Capture the cell that displays the provided text and extract its (X, Y) central coordinate. 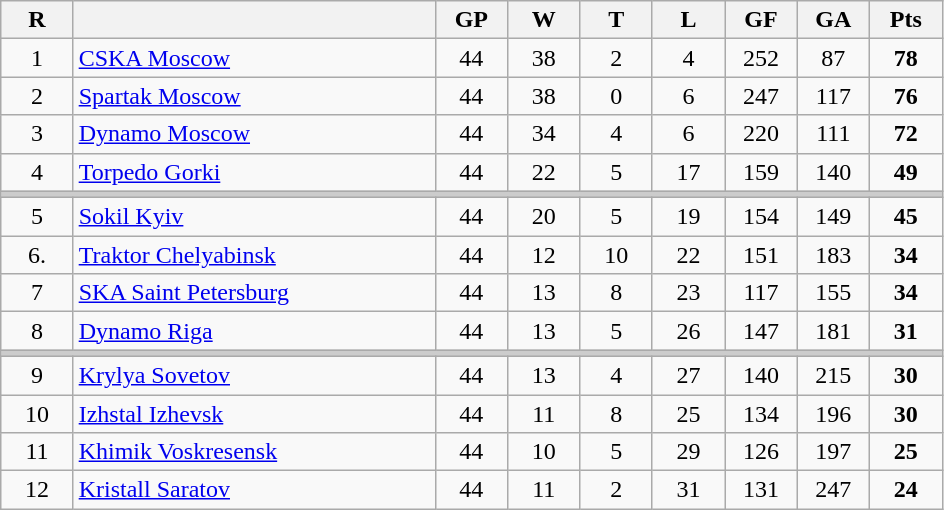
159 (761, 172)
252 (761, 58)
126 (761, 452)
Traktor Chelyabinsk (254, 255)
151 (761, 255)
Torpedo Gorki (254, 172)
215 (833, 375)
W (544, 20)
20 (544, 217)
GA (833, 20)
L (688, 20)
26 (688, 331)
19 (688, 217)
17 (688, 172)
GF (761, 20)
Dynamo Moscow (254, 134)
CSKA Moscow (254, 58)
6. (37, 255)
72 (906, 134)
9 (37, 375)
Izhstal Izhevsk (254, 413)
155 (833, 293)
T (616, 20)
1 (37, 58)
183 (833, 255)
87 (833, 58)
181 (833, 331)
196 (833, 413)
111 (833, 134)
Khimik Voskresensk (254, 452)
197 (833, 452)
3 (37, 134)
24 (906, 490)
GP (471, 20)
SKA Saint Petersburg (254, 293)
R (37, 20)
131 (761, 490)
27 (688, 375)
Dynamo Riga (254, 331)
76 (906, 96)
Krylya Sovetov (254, 375)
154 (761, 217)
0 (616, 96)
Kristall Saratov (254, 490)
220 (761, 134)
Spartak Moscow (254, 96)
Pts (906, 20)
Sokil Kyiv (254, 217)
149 (833, 217)
29 (688, 452)
78 (906, 58)
7 (37, 293)
49 (906, 172)
45 (906, 217)
23 (688, 293)
134 (761, 413)
147 (761, 331)
